Return (X, Y) of the center of cell containing provided text 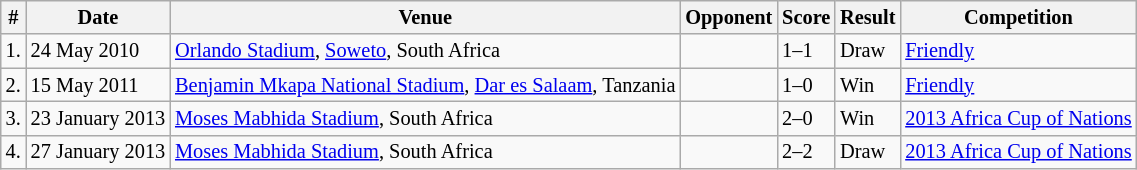
27 January 2013 (98, 152)
Orlando Stadium, Soweto, South Africa (425, 51)
2. (14, 85)
2–2 (806, 152)
23 January 2013 (98, 118)
Venue (425, 17)
3. (14, 118)
Benjamin Mkapa National Stadium, Dar es Salaam, Tanzania (425, 85)
1–0 (806, 85)
2–0 (806, 118)
Date (98, 17)
Result (868, 17)
Score (806, 17)
1. (14, 51)
15 May 2011 (98, 85)
1–1 (806, 51)
# (14, 17)
4. (14, 152)
Opponent (728, 17)
Competition (1018, 17)
24 May 2010 (98, 51)
